Return (x, y) of the center of cell containing provided text 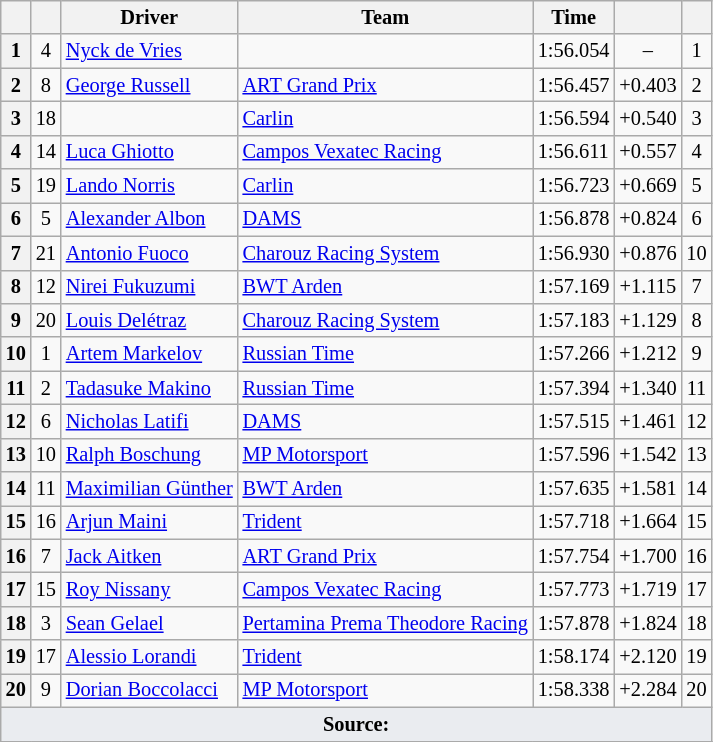
1:56.611 (574, 152)
+1.824 (648, 623)
Artem Markelov (150, 354)
Jack Aitken (150, 556)
Pertamina Prema Theodore Racing (386, 623)
Arjun Maini (150, 522)
+0.403 (648, 85)
+0.540 (648, 118)
1:57.515 (574, 421)
+1.719 (648, 589)
Sean Gelael (150, 623)
1:56.457 (574, 85)
Ralph Boschung (150, 455)
+2.284 (648, 690)
+1.700 (648, 556)
+1.581 (648, 489)
Time (574, 17)
Nyck de Vries (150, 51)
1:56.878 (574, 219)
1:56.594 (574, 118)
1:57.773 (574, 589)
+0.557 (648, 152)
Tadasuke Makino (150, 388)
+1.129 (648, 320)
George Russell (150, 85)
+1.340 (648, 388)
+1.664 (648, 522)
Lando Norris (150, 186)
Nicholas Latifi (150, 421)
Source: (356, 724)
1:58.174 (574, 657)
Roy Nissany (150, 589)
Antonio Fuoco (150, 253)
1:57.754 (574, 556)
+1.542 (648, 455)
+0.669 (648, 186)
1:57.183 (574, 320)
+0.824 (648, 219)
1:57.635 (574, 489)
21 (46, 253)
1:57.266 (574, 354)
Maximilian Günther (150, 489)
Nirei Fukuzumi (150, 287)
1:56.723 (574, 186)
1:56.930 (574, 253)
+1.115 (648, 287)
Driver (150, 17)
+2.120 (648, 657)
1:57.878 (574, 623)
Luca Ghiotto (150, 152)
1:58.338 (574, 690)
Alexander Albon (150, 219)
Louis Delétraz (150, 320)
Alessio Lorandi (150, 657)
1:56.054 (574, 51)
Team (386, 17)
+1.212 (648, 354)
Dorian Boccolacci (150, 690)
1:57.169 (574, 287)
1:57.394 (574, 388)
1:57.596 (574, 455)
1:57.718 (574, 522)
+0.876 (648, 253)
– (648, 51)
+1.461 (648, 421)
